Scan for the cell matching the given text and deliver its (X, Y) coordinate at center. 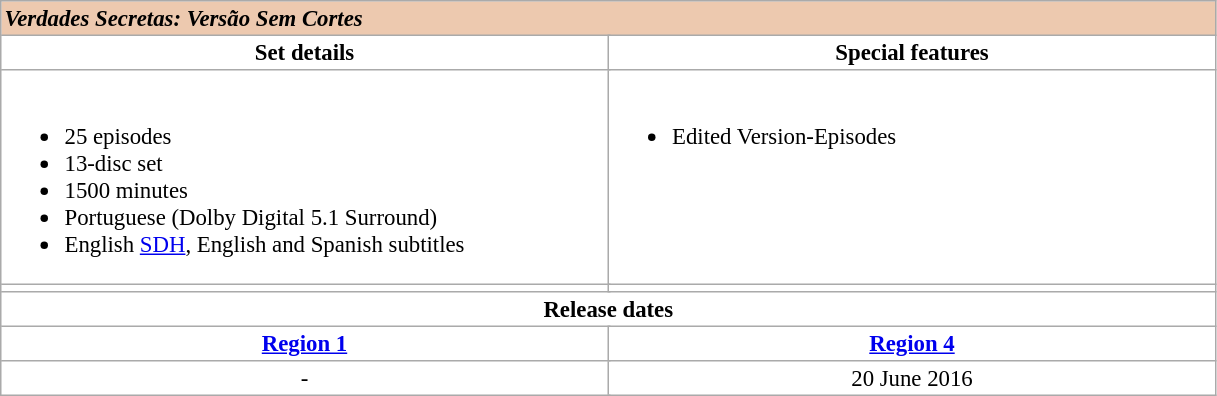
Region 4 (912, 344)
- (305, 378)
Set details (305, 52)
25 episodes13-disc set1500 minutesPortuguese (Dolby Digital 5.1 Surround)English SDH, English and Spanish subtitles (305, 178)
Verdades Secretas: Versão Sem Cortes (608, 18)
Edited Version-Episodes (912, 178)
Special features (912, 52)
Release dates (608, 309)
Region 1 (305, 344)
20 June 2016 (912, 378)
